Return the (x, y) coordinate for the center point of the cell that contains the specified text.  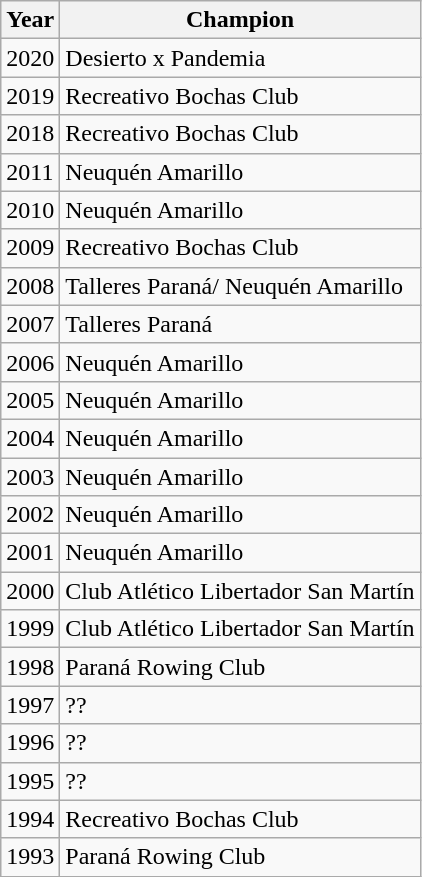
2020 (30, 58)
Champion (240, 20)
2010 (30, 210)
1995 (30, 781)
2004 (30, 438)
2008 (30, 286)
1996 (30, 743)
2001 (30, 553)
2019 (30, 96)
Year (30, 20)
2007 (30, 324)
1997 (30, 705)
2002 (30, 515)
Talleres Paraná (240, 324)
2009 (30, 248)
2003 (30, 477)
Talleres Paraná/ Neuquén Amarillo (240, 286)
1993 (30, 857)
2006 (30, 362)
2018 (30, 134)
2011 (30, 172)
1994 (30, 819)
2005 (30, 400)
1998 (30, 667)
2000 (30, 591)
Desierto x Pandemia (240, 58)
1999 (30, 629)
